Extract the (X, Y) coordinate from the center of the cell holding the provided text.  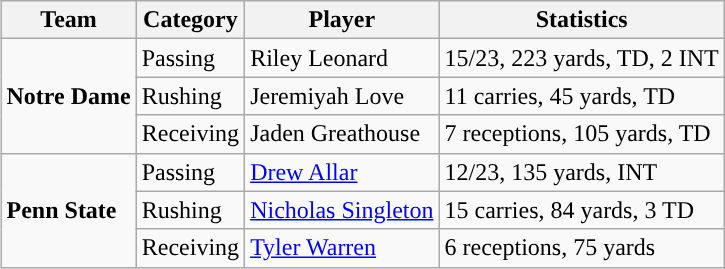
Drew Allar (342, 172)
Jaden Greathouse (342, 134)
Riley Leonard (342, 58)
Team (68, 20)
6 receptions, 75 yards (582, 248)
12/23, 135 yards, INT (582, 172)
Notre Dame (68, 96)
Statistics (582, 20)
Nicholas Singleton (342, 210)
Category (190, 20)
Penn State (68, 210)
11 carries, 45 yards, TD (582, 96)
Jeremiyah Love (342, 96)
15 carries, 84 yards, 3 TD (582, 210)
15/23, 223 yards, TD, 2 INT (582, 58)
Player (342, 20)
7 receptions, 105 yards, TD (582, 134)
Tyler Warren (342, 248)
